Determine the (X, Y) coordinate at the center of the cell enclosing the given text.  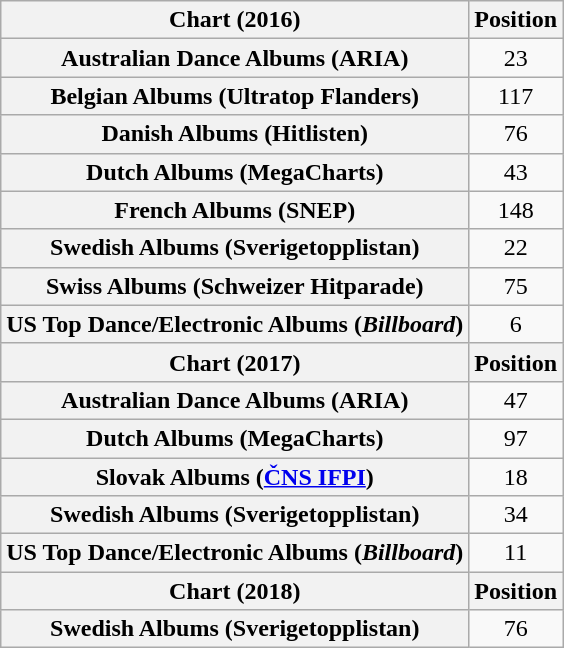
18 (516, 477)
148 (516, 210)
Swiss Albums (Schweizer Hitparade) (235, 286)
22 (516, 248)
Belgian Albums (Ultratop Flanders) (235, 96)
French Albums (SNEP) (235, 210)
23 (516, 58)
97 (516, 438)
117 (516, 96)
Chart (2017) (235, 362)
34 (516, 515)
Chart (2018) (235, 591)
47 (516, 400)
Danish Albums (Hitlisten) (235, 134)
Chart (2016) (235, 20)
6 (516, 324)
Slovak Albums (ČNS IFPI) (235, 477)
11 (516, 553)
43 (516, 172)
75 (516, 286)
